Return (x, y) of the center of cell containing provided text 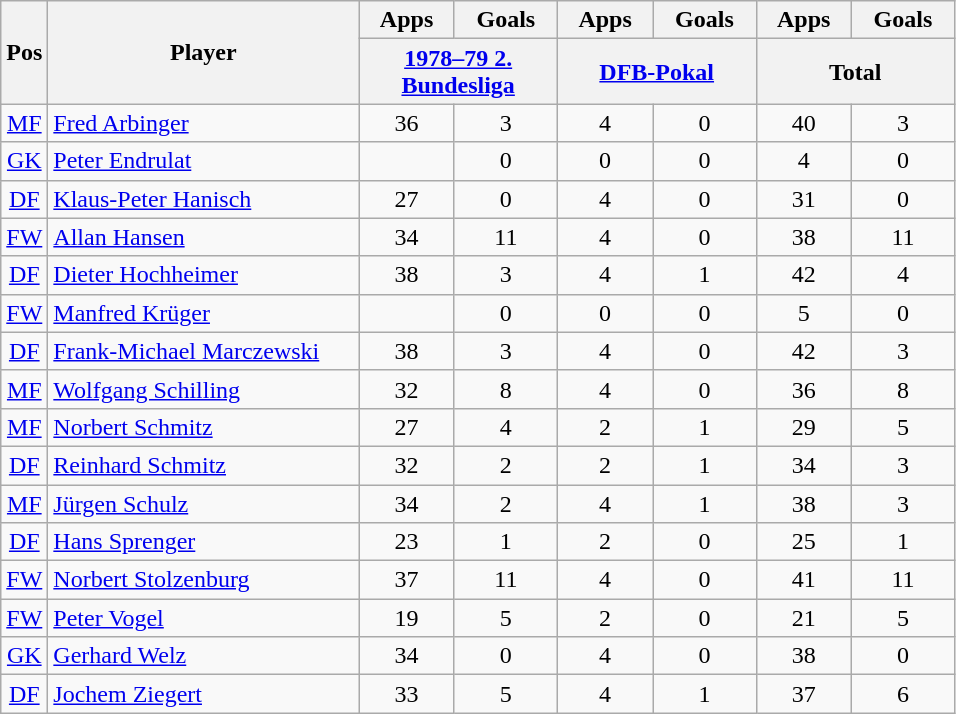
Norbert Schmitz (204, 427)
Pos (24, 52)
Norbert Stolzenburg (204, 580)
31 (804, 199)
DFB-Pokal (656, 72)
41 (804, 580)
Total (856, 72)
Hans Sprenger (204, 542)
40 (804, 123)
Allan Hansen (204, 237)
Jürgen Schulz (204, 503)
6 (902, 694)
Wolfgang Schilling (204, 389)
Reinhard Schmitz (204, 465)
Peter Endrulat (204, 161)
Dieter Hochheimer (204, 275)
1978–79 2. Bundesliga (458, 72)
29 (804, 427)
Peter Vogel (204, 618)
Gerhard Welz (204, 656)
Jochem Ziegert (204, 694)
33 (406, 694)
Klaus-Peter Hanisch (204, 199)
Frank-Michael Marczewski (204, 351)
Player (204, 52)
21 (804, 618)
19 (406, 618)
Fred Arbinger (204, 123)
23 (406, 542)
25 (804, 542)
Manfred Krüger (204, 313)
